Determine the (X, Y) coordinate at the center of the cell enclosing the given text.  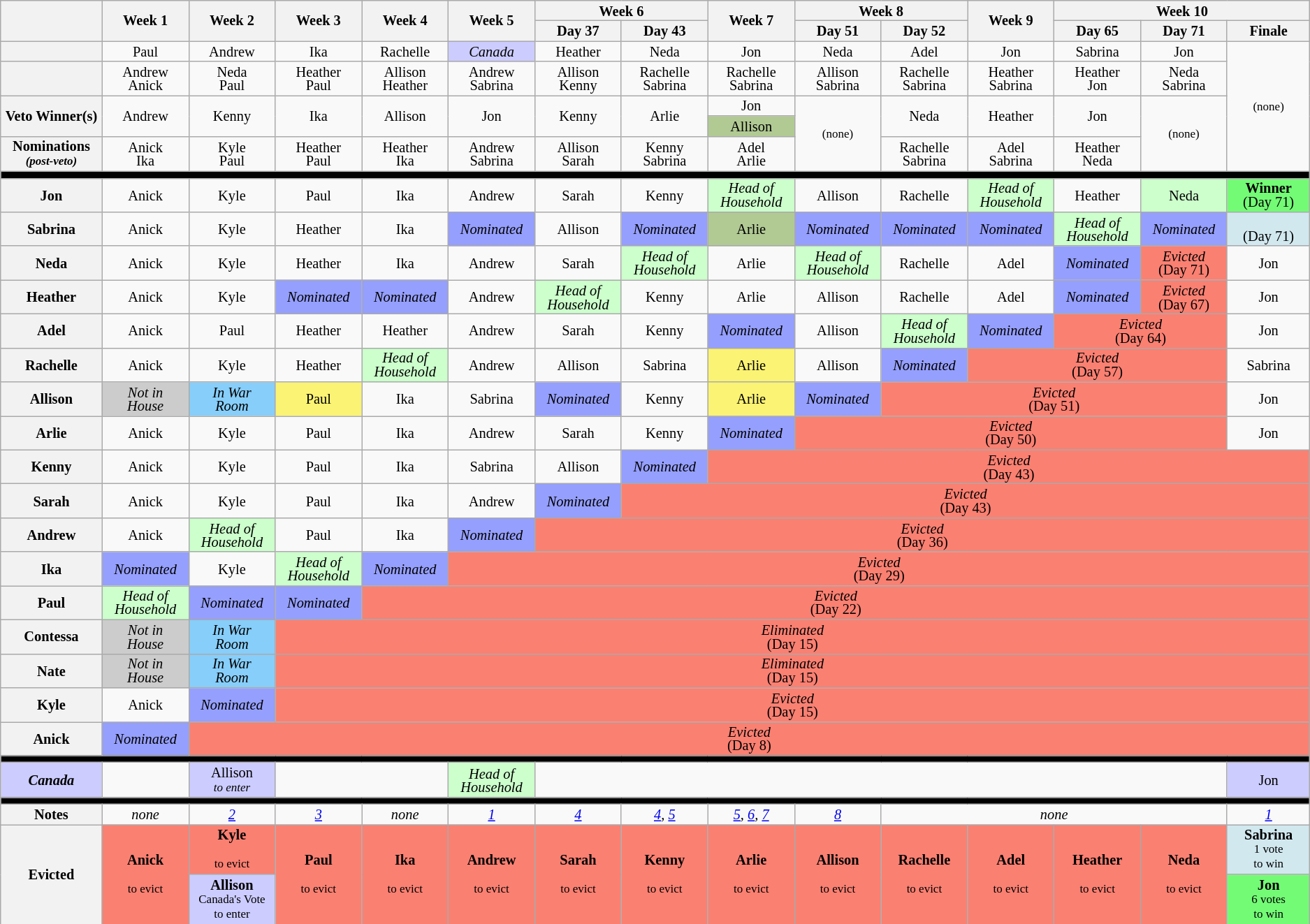
Evicted(Day 71) (1184, 263)
Nominations(post-veto) (52, 154)
AllisonCanada's Voteto enter (232, 900)
Week 10 (1182, 10)
Arlieto evict (751, 874)
Evicted(Day 64) (1141, 331)
Allisonto evict (838, 874)
AllisonSarah (578, 154)
Week 8 (881, 10)
Day 52 (924, 31)
HeatherIka (405, 154)
Ikato evict (405, 874)
Evicted(Day 67) (1184, 298)
Day 37 (578, 31)
AllisonHeather (405, 78)
Sarahto evict (578, 874)
Week 6 (621, 10)
Rachelleto evict (924, 874)
AllisonKenny (578, 78)
AdelSabrina (1011, 154)
Week 7 (751, 20)
Kyleto evict (232, 849)
HeatherJon (1098, 78)
HeatherNeda (1098, 154)
Week 2 (232, 20)
Evicted(Day 57) (1098, 365)
4, 5 (664, 814)
Finale (1268, 31)
Adelto evict (1011, 874)
Week 5 (492, 20)
2 (232, 814)
5, 6, 7 (751, 814)
AndrewAnick (145, 78)
Evicted (52, 874)
Nate (52, 670)
HeatherSabrina (1011, 78)
(Day 71) (1268, 229)
Evicted(Day 22) (836, 602)
Evicted(Day 29) (879, 569)
Head of Household (492, 779)
Nedato evict (1184, 874)
8 (838, 814)
NedaPaul (232, 78)
AllisonSabrina (838, 78)
NedaSabrina (1184, 78)
Kennyto evict (664, 874)
AnickIka (145, 154)
Paulto evict (319, 874)
Evicted(Day 8) (749, 739)
Week 4 (405, 20)
Week 1 (145, 20)
3 (319, 814)
Notes (52, 814)
Week 3 (319, 20)
Allisonto enter (232, 779)
Day 43 (664, 31)
Day 71 (1184, 31)
AdelArlie (751, 154)
Day 51 (838, 31)
Anickto evict (145, 874)
Sabrina1 voteto win (1268, 849)
Heatherto evict (1098, 874)
Contessa (52, 637)
KennySabrina (664, 154)
Winner(Day 71) (1268, 196)
Jon6 votesto win (1268, 900)
Day 65 (1098, 31)
Evicted(Day 51) (1054, 399)
Evicted(Day 15) (792, 704)
Evicted(Day 36) (922, 535)
Veto Winner(s) (52, 115)
4 (578, 814)
Evicted(Day 50) (1010, 433)
KylePaul (232, 154)
Andrewto evict (492, 874)
Week 9 (1011, 20)
